Identify which cell holds the provided text, then report its [x, y] central coordinate. 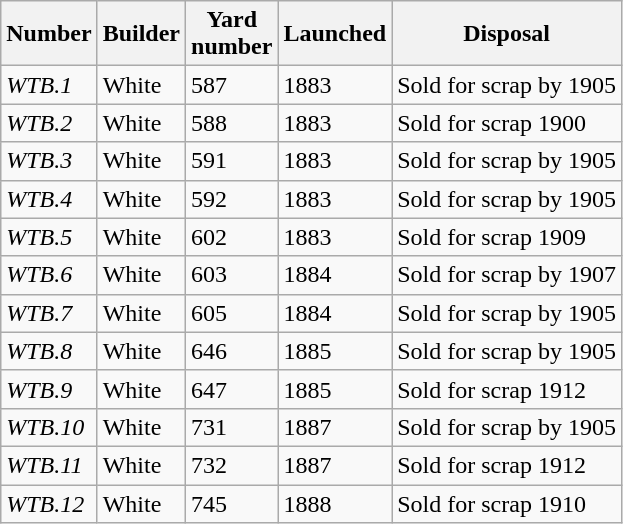
592 [232, 199]
591 [232, 161]
Sold for scrap by 1907 [507, 275]
587 [232, 85]
WTB.1 [49, 85]
745 [232, 503]
603 [232, 275]
WTB.8 [49, 351]
WTB.12 [49, 503]
WTB.10 [49, 427]
Sold for scrap 1900 [507, 123]
WTB.4 [49, 199]
588 [232, 123]
Launched [335, 34]
Sold for scrap 1909 [507, 237]
1888 [335, 503]
WTB.2 [49, 123]
Disposal [507, 34]
647 [232, 389]
731 [232, 427]
Number [49, 34]
605 [232, 313]
WTB.6 [49, 275]
646 [232, 351]
WTB.11 [49, 465]
WTB.5 [49, 237]
WTB.3 [49, 161]
Builder [141, 34]
732 [232, 465]
WTB.9 [49, 389]
WTB.7 [49, 313]
Sold for scrap 1910 [507, 503]
602 [232, 237]
Yardnumber [232, 34]
